Return the (x, y) coordinate for the center point of the cell that contains the specified text.  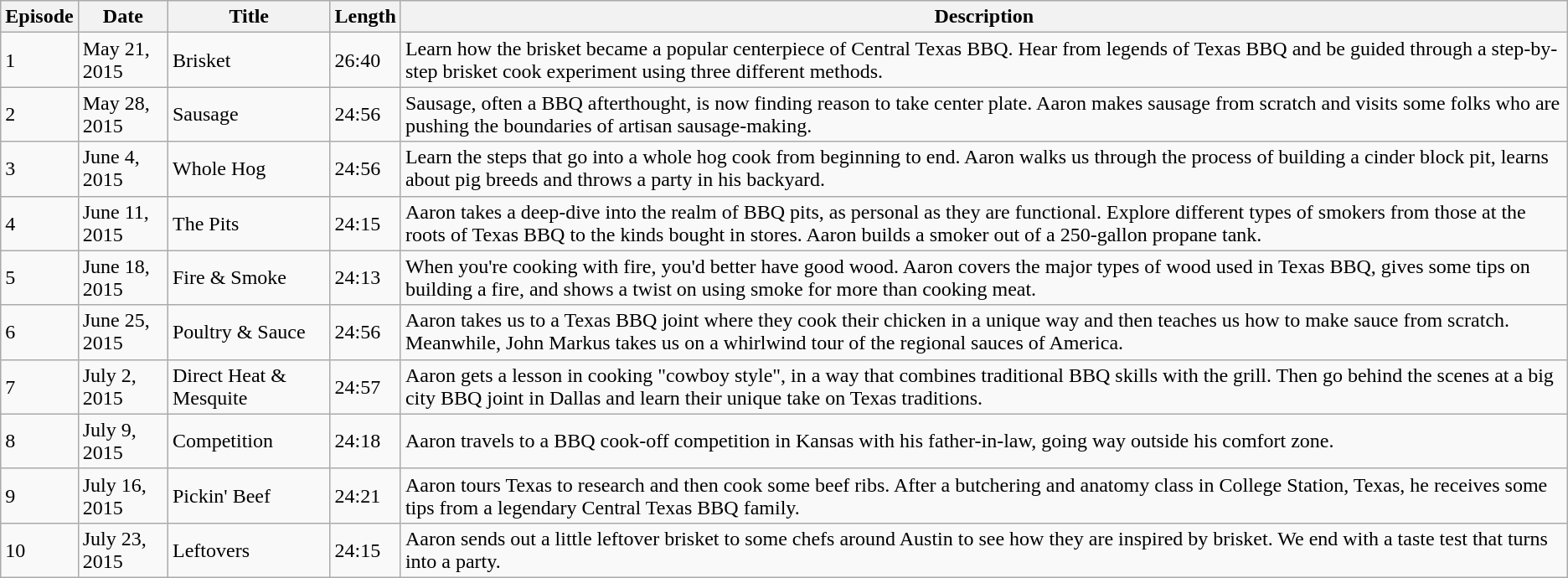
6 (39, 332)
3 (39, 169)
Date (122, 17)
2 (39, 114)
July 23, 2015 (122, 550)
24:13 (365, 278)
Pickin' Beef (248, 496)
Leftovers (248, 550)
7 (39, 387)
1 (39, 60)
9 (39, 496)
July 16, 2015 (122, 496)
June 18, 2015 (122, 278)
26:40 (365, 60)
4 (39, 223)
Aaron travels to a BBQ cook-off competition in Kansas with his father-in-law, going way outside his comfort zone. (983, 441)
Competition (248, 441)
Description (983, 17)
Length (365, 17)
The Pits (248, 223)
Poultry & Sauce (248, 332)
June 11, 2015 (122, 223)
June 25, 2015 (122, 332)
Sausage (248, 114)
24:21 (365, 496)
Fire & Smoke (248, 278)
May 28, 2015 (122, 114)
Whole Hog (248, 169)
24:18 (365, 441)
5 (39, 278)
July 9, 2015 (122, 441)
10 (39, 550)
24:57 (365, 387)
Title (248, 17)
June 4, 2015 (122, 169)
Direct Heat & Mesquite (248, 387)
May 21, 2015 (122, 60)
8 (39, 441)
July 2, 2015 (122, 387)
Episode (39, 17)
Brisket (248, 60)
